Locate the cell with the specified text and output its [X, Y] center coordinate. 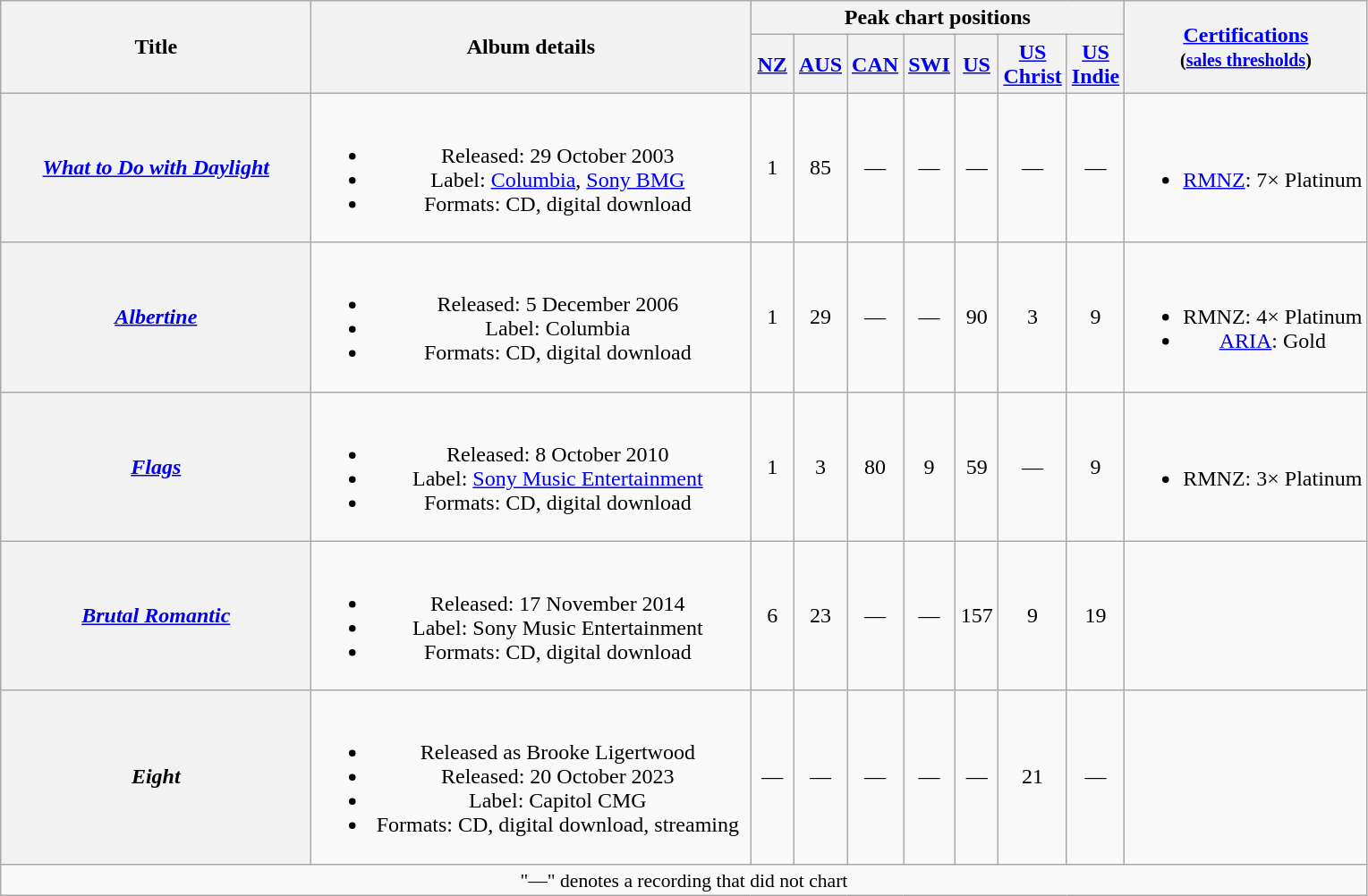
Peak chart positions [938, 18]
Released as Brooke LigertwoodReleased: 20 October 2023Label: Capitol CMGFormats: CD, digital download, streaming [531, 777]
157 [977, 615]
21 [1032, 777]
90 [977, 317]
Album details [531, 46]
Flags [156, 467]
US Indie [1095, 64]
What to Do with Daylight [156, 168]
SWI [930, 64]
RMNZ: 4× PlatinumARIA: Gold [1245, 317]
Albertine [156, 317]
Released: 5 December 2006Label: ColumbiaFormats: CD, digital download [531, 317]
Released: 29 October 2003Label: Columbia, Sony BMGFormats: CD, digital download [531, 168]
US [977, 64]
Eight [156, 777]
US Christ [1032, 64]
Certifications(sales thresholds) [1245, 46]
"—" denotes a recording that did not chart [684, 880]
Title [156, 46]
19 [1095, 615]
59 [977, 467]
RMNZ: 3× Platinum [1245, 467]
23 [820, 615]
6 [773, 615]
85 [820, 168]
80 [875, 467]
Released: 8 October 2010Label: Sony Music EntertainmentFormats: CD, digital download [531, 467]
CAN [875, 64]
Released: 17 November 2014Label: Sony Music EntertainmentFormats: CD, digital download [531, 615]
29 [820, 317]
RMNZ: 7× Platinum [1245, 168]
NZ [773, 64]
Brutal Romantic [156, 615]
AUS [820, 64]
